Capture the cell that displays the provided text and extract its (X, Y) central coordinate. 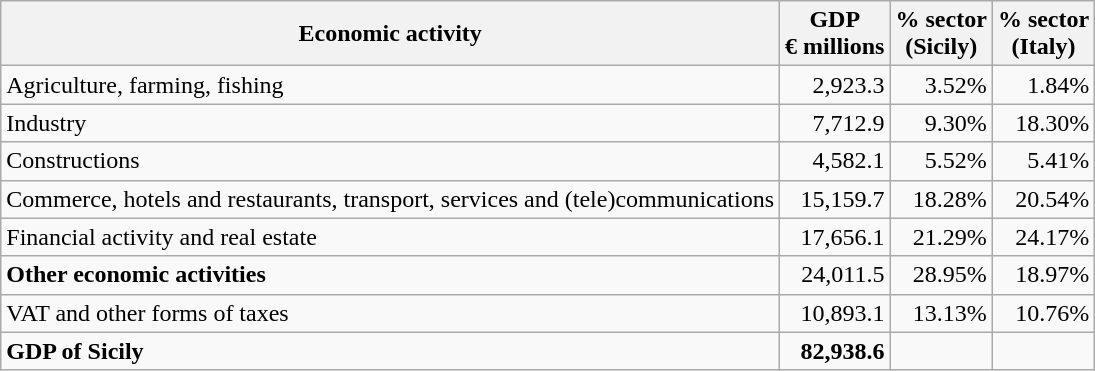
GDP€ millions (835, 34)
9.30% (941, 123)
Commerce, hotels and restaurants, transport, services and (tele)communications (390, 199)
7,712.9 (835, 123)
28.95% (941, 275)
82,938.6 (835, 351)
Financial activity and real estate (390, 237)
Economic activity (390, 34)
5.52% (941, 161)
Industry (390, 123)
VAT and other forms of taxes (390, 313)
10,893.1 (835, 313)
5.41% (1043, 161)
2,923.3 (835, 85)
18.97% (1043, 275)
4,582.1 (835, 161)
20.54% (1043, 199)
Agriculture, farming, fishing (390, 85)
1.84% (1043, 85)
% sector(Italy) (1043, 34)
17,656.1 (835, 237)
18.28% (941, 199)
Other economic activities (390, 275)
24,011.5 (835, 275)
18.30% (1043, 123)
Constructions (390, 161)
3.52% (941, 85)
10.76% (1043, 313)
21.29% (941, 237)
13.13% (941, 313)
15,159.7 (835, 199)
% sector(Sicily) (941, 34)
GDP of Sicily (390, 351)
24.17% (1043, 237)
